Identify which cell holds the provided text, then report its [X, Y] central coordinate. 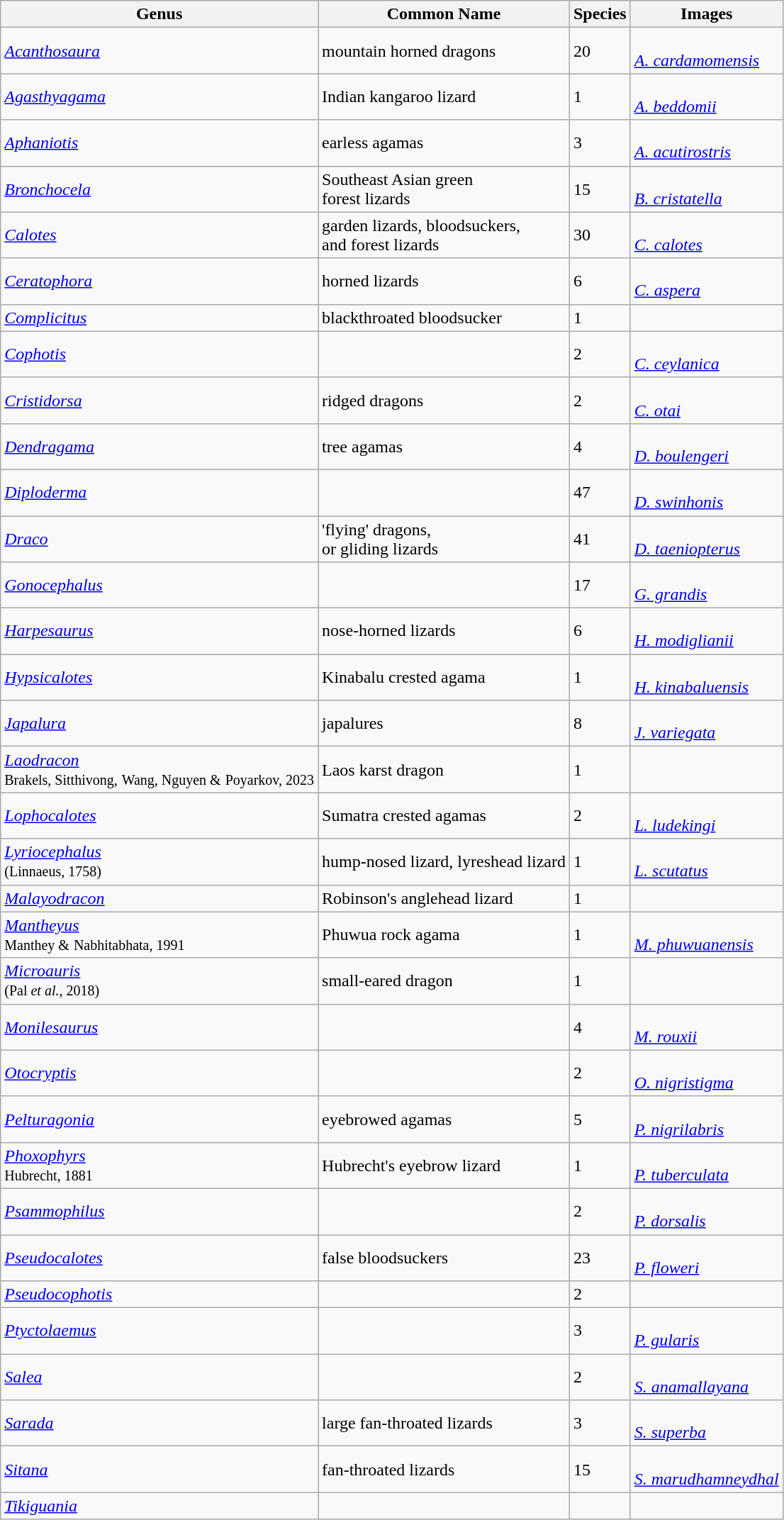
MantheyusManthey & Nabhitabhata, 1991 [159, 934]
17 [600, 586]
Agasthyagama [159, 96]
5 [600, 1119]
C. aspera [706, 281]
Calotes [159, 235]
nose-horned lizards [444, 631]
Genus [159, 14]
Aphaniotis [159, 143]
P. dorsalis [706, 1211]
Laos karst dragon [444, 770]
tree agamas [444, 447]
LaodraconBrakels, Sitthivong, Wang, Nguyen & Poyarkov, 2023 [159, 770]
Phuwua rock agama [444, 934]
large fan-throated lizards [444, 1424]
30 [600, 235]
Hubrecht's eyebrow lizard [444, 1166]
Ptyctolaemus [159, 1331]
Otocryptis [159, 1073]
J. variegata [706, 723]
8 [600, 723]
Common Name [444, 14]
S. anamallayana [706, 1377]
Acanthosaura [159, 51]
P. nigrilabris [706, 1119]
P. floweri [706, 1258]
A. acutirostris [706, 143]
japalures [444, 723]
garden lizards, bloodsuckers,and forest lizards [444, 235]
A. cardamomensis [706, 51]
H. modiglianii [706, 631]
C. ceylanica [706, 354]
false bloodsuckers [444, 1258]
Malayodracon [159, 898]
Cristidorsa [159, 400]
20 [600, 51]
Microauris(Pal et al., 2018) [159, 981]
23 [600, 1258]
'flying' dragons,or gliding lizards [444, 539]
Images [706, 14]
Psammophilus [159, 1211]
41 [600, 539]
blackthroated bloodsucker [444, 318]
Sarada [159, 1424]
Cophotis [159, 354]
Southeast Asian greenforest lizards [444, 189]
Tikiguania [159, 1506]
Kinabalu crested agama [444, 678]
L. ludekingi [706, 815]
Draco [159, 539]
Pseudocalotes [159, 1258]
L. scutatus [706, 862]
Salea [159, 1377]
P. gularis [706, 1331]
Lophocalotes [159, 815]
Gonocephalus [159, 586]
Dendragama [159, 447]
horned lizards [444, 281]
D. boulengeri [706, 447]
Pelturagonia [159, 1119]
D. swinhonis [706, 492]
S. marudhamneydhal [706, 1469]
fan-throated lizards [444, 1469]
A. beddomii [706, 96]
Complicitus [159, 318]
Sumatra crested agamas [444, 815]
P. tuberculata [706, 1166]
47 [600, 492]
O. nigristigma [706, 1073]
Lyriocephalus(Linnaeus, 1758) [159, 862]
Monilesaurus [159, 1027]
C. calotes [706, 235]
Bronchocela [159, 189]
Pseudocophotis [159, 1295]
M. phuwuanensis [706, 934]
Hypsicalotes [159, 678]
hump-nosed lizard, lyreshead lizard [444, 862]
Robinson's anglehead lizard [444, 898]
H. kinabaluensis [706, 678]
Ceratophora [159, 281]
Diploderma [159, 492]
Species [600, 14]
D. taeniopterus [706, 539]
PhoxophyrsHubrecht, 1881 [159, 1166]
C. otai [706, 400]
eyebrowed agamas [444, 1119]
Japalura [159, 723]
Sitana [159, 1469]
B. cristatella [706, 189]
S. superba [706, 1424]
mountain horned dragons [444, 51]
M. rouxii [706, 1027]
Indian kangaroo lizard [444, 96]
G. grandis [706, 586]
earless agamas [444, 143]
Harpesaurus [159, 631]
ridged dragons [444, 400]
small-eared dragon [444, 981]
